Find where the given text appears and provide that cell's center as [x, y] coordinate. 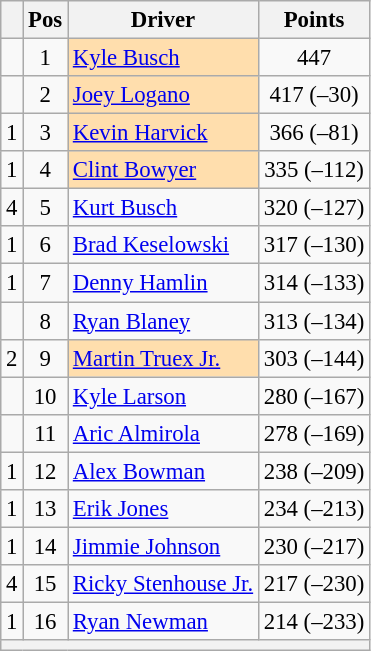
320 (–127) [314, 208]
234 (–213) [314, 509]
16 [46, 621]
314 (–133) [314, 283]
Kyle Larson [164, 396]
Pos [46, 20]
Kyle Busch [164, 58]
Denny Hamlin [164, 283]
Clint Bowyer [164, 170]
Ricky Stenhouse Jr. [164, 584]
5 [46, 208]
Martin Truex Jr. [164, 358]
Ryan Blaney [164, 321]
238 (–209) [314, 471]
Aric Almirola [164, 433]
Jimmie Johnson [164, 546]
Erik Jones [164, 509]
217 (–230) [314, 584]
366 (–81) [314, 133]
280 (–167) [314, 396]
230 (–217) [314, 546]
447 [314, 58]
417 (–30) [314, 95]
278 (–169) [314, 433]
11 [46, 433]
Ryan Newman [164, 621]
14 [46, 546]
313 (–134) [314, 321]
Brad Keselowski [164, 245]
9 [46, 358]
Kevin Harvick [164, 133]
10 [46, 396]
303 (–144) [314, 358]
6 [46, 245]
Driver [164, 20]
Kurt Busch [164, 208]
214 (–233) [314, 621]
Joey Logano [164, 95]
12 [46, 471]
335 (–112) [314, 170]
15 [46, 584]
7 [46, 283]
3 [46, 133]
13 [46, 509]
Points [314, 20]
Alex Bowman [164, 471]
8 [46, 321]
317 (–130) [314, 245]
